From the cell containing the given text, extract its center point as (X, Y) coordinate. 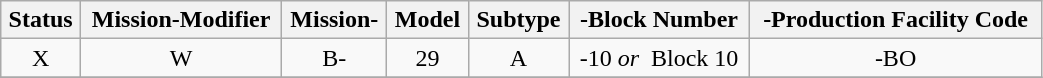
-BO (896, 58)
W (180, 58)
Status (41, 20)
Mission- (334, 20)
-10 or Block 10 (659, 58)
Subtype (518, 20)
Mission-Modifier (180, 20)
29 (428, 58)
-Block Number (659, 20)
-Production Facility Code (896, 20)
X (41, 58)
B- (334, 58)
A (518, 58)
Model (428, 20)
